From the cell containing the given text, extract its center point as [X, Y] coordinate. 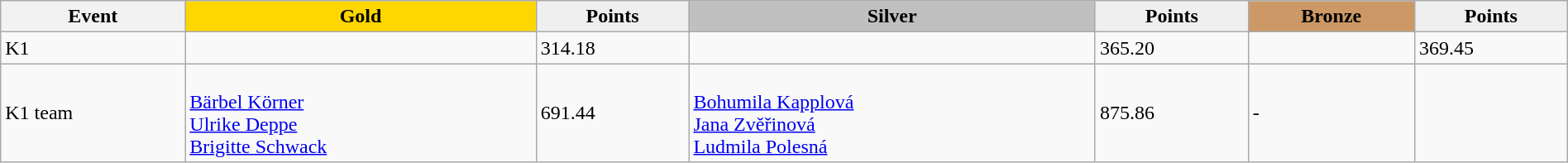
K1 team [93, 113]
Gold [361, 17]
Bohumila KapplováJana ZvěřinováLudmila Polesná [892, 113]
365.20 [1171, 48]
314.18 [612, 48]
Event [93, 17]
691.44 [612, 113]
- [1331, 113]
Bärbel KörnerUlrike DeppeBrigitte Schwack [361, 113]
Bronze [1331, 17]
875.86 [1171, 113]
369.45 [1490, 48]
K1 [93, 48]
Silver [892, 17]
